Return (X, Y) of the center of cell containing provided text 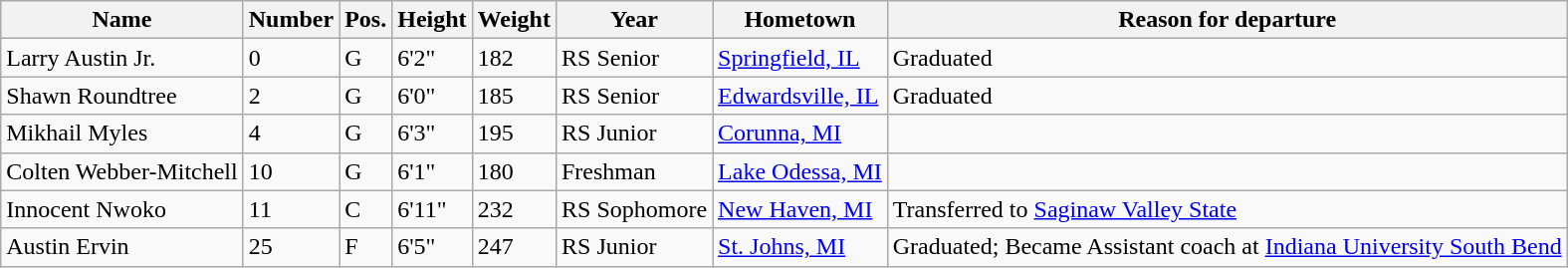
Weight (514, 20)
Pos. (366, 20)
Number (291, 20)
232 (514, 209)
247 (514, 247)
6'11" (432, 209)
Larry Austin Jr. (121, 58)
Shawn Roundtree (121, 96)
Edwardsville, IL (800, 96)
6'3" (432, 134)
6'2" (432, 58)
F (366, 247)
Austin Ervin (121, 247)
Graduated; Became Assistant coach at Indiana University South Bend (1227, 247)
RS Sophomore (633, 209)
0 (291, 58)
185 (514, 96)
Reason for departure (1227, 20)
New Haven, MI (800, 209)
182 (514, 58)
Lake Odessa, MI (800, 171)
Year (633, 20)
6'5" (432, 247)
6'1" (432, 171)
25 (291, 247)
Colten Webber-Mitchell (121, 171)
C (366, 209)
6'0" (432, 96)
Name (121, 20)
Freshman (633, 171)
St. Johns, MI (800, 247)
4 (291, 134)
Innocent Nwoko (121, 209)
10 (291, 171)
11 (291, 209)
Corunna, MI (800, 134)
Height (432, 20)
Hometown (800, 20)
195 (514, 134)
2 (291, 96)
Mikhail Myles (121, 134)
180 (514, 171)
Springfield, IL (800, 58)
Transferred to Saginaw Valley State (1227, 209)
